Output the [x, y] coordinate of the center of the cell containing the given text.  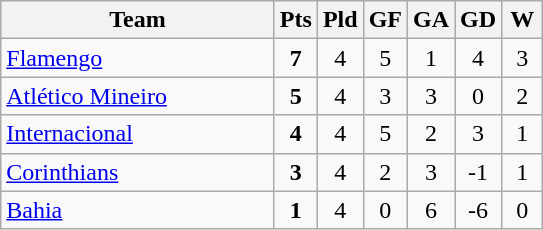
Corinthians [138, 172]
6 [432, 210]
Flamengo [138, 58]
-6 [478, 210]
Bahia [138, 210]
-1 [478, 172]
GF [385, 20]
Team [138, 20]
7 [296, 58]
Atlético Mineiro [138, 96]
Pld [340, 20]
Internacional [138, 134]
GD [478, 20]
GA [432, 20]
Pts [296, 20]
W [522, 20]
